Extract the (x, y) coordinate from the center of the cell holding the provided text.  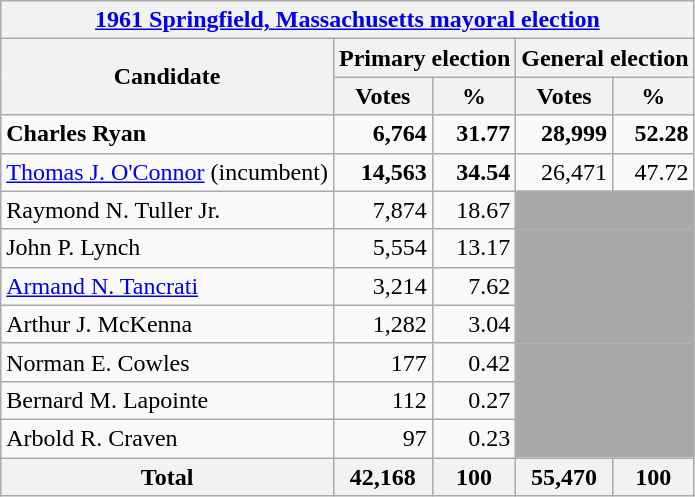
John P. Lynch (168, 248)
Charles Ryan (168, 134)
5,554 (382, 248)
42,168 (382, 477)
0.23 (474, 438)
26,471 (564, 172)
Candidate (168, 77)
52.28 (653, 134)
0.42 (474, 362)
Arbold R. Craven (168, 438)
7.62 (474, 286)
1,282 (382, 324)
6,764 (382, 134)
1961 Springfield, Massachusetts mayoral election (348, 20)
112 (382, 400)
13.17 (474, 248)
Armand N. Tancrati (168, 286)
Raymond N. Tuller Jr. (168, 210)
28,999 (564, 134)
18.67 (474, 210)
97 (382, 438)
14,563 (382, 172)
177 (382, 362)
0.27 (474, 400)
Primary election (424, 58)
General election (605, 58)
3,214 (382, 286)
34.54 (474, 172)
Bernard M. Lapointe (168, 400)
31.77 (474, 134)
Thomas J. O'Connor (incumbent) (168, 172)
47.72 (653, 172)
Total (168, 477)
Arthur J. McKenna (168, 324)
55,470 (564, 477)
7,874 (382, 210)
Norman E. Cowles (168, 362)
3.04 (474, 324)
